Capture the cell that displays the provided text and extract its (x, y) central coordinate. 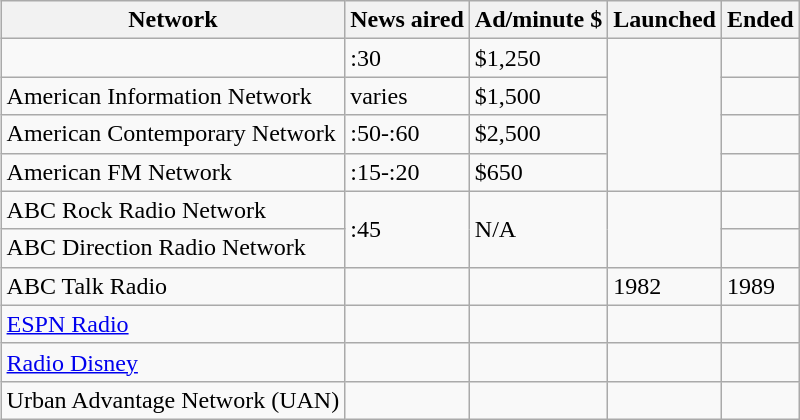
$650 (538, 172)
:45 (408, 229)
Urban Advantage Network (UAN) (173, 400)
Network (173, 20)
American Information Network (173, 96)
N/A (538, 229)
Launched (665, 20)
$1,250 (538, 58)
$1,500 (538, 96)
:50-:60 (408, 134)
ESPN Radio (173, 324)
Ad/minute $ (538, 20)
:30 (408, 58)
ABC Direction Radio Network (173, 248)
:15-:20 (408, 172)
Radio Disney (173, 362)
Ended (760, 20)
varies (408, 96)
News aired (408, 20)
ABC Rock Radio Network (173, 210)
ABC Talk Radio (173, 286)
1982 (665, 286)
1989 (760, 286)
American Contemporary Network (173, 134)
$2,500 (538, 134)
American FM Network (173, 172)
